Capture the cell that displays the provided text and extract its (x, y) central coordinate. 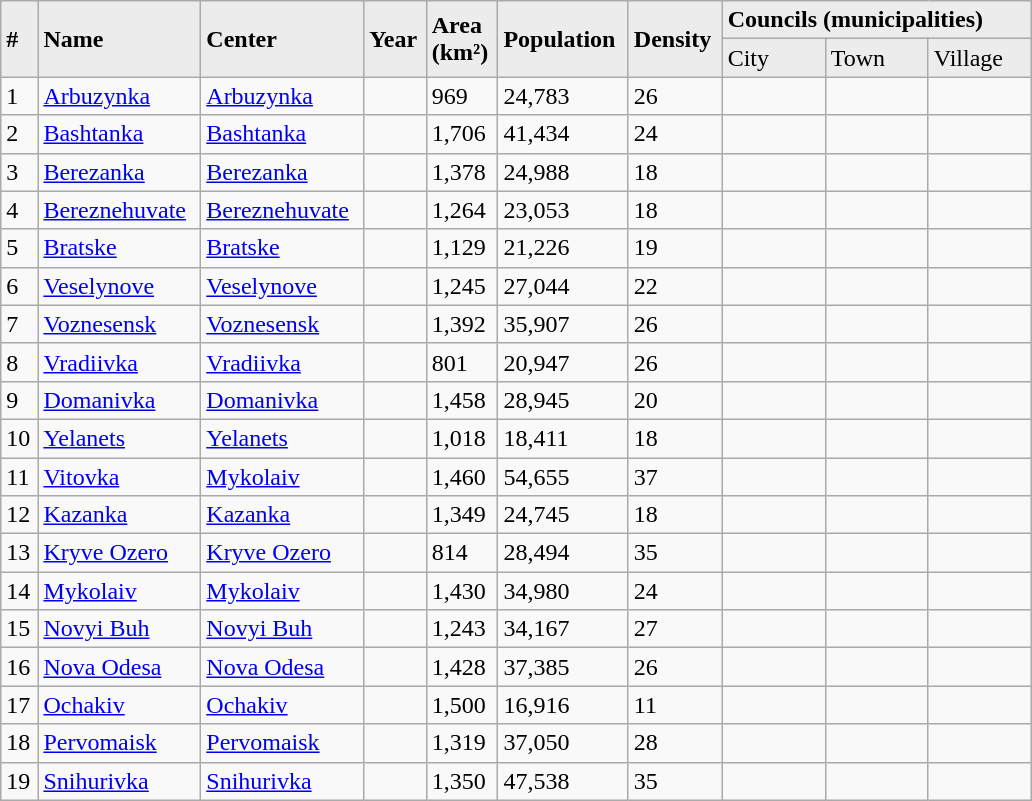
24,783 (563, 96)
1,350 (462, 781)
10 (20, 438)
15 (20, 629)
4 (20, 210)
20,947 (563, 362)
5 (20, 248)
1,129 (462, 248)
Village (980, 58)
17 (20, 705)
27,044 (563, 286)
14 (20, 591)
1,460 (462, 477)
# (20, 39)
35,907 (563, 324)
City (774, 58)
Center (282, 39)
23,053 (563, 210)
1,500 (462, 705)
3 (20, 172)
34,167 (563, 629)
37,385 (563, 667)
37,050 (563, 743)
6 (20, 286)
28,945 (563, 400)
969 (462, 96)
Year (396, 39)
1,319 (462, 743)
1,264 (462, 210)
Density (675, 39)
814 (462, 553)
1 (20, 96)
54,655 (563, 477)
1,428 (462, 667)
41,434 (563, 134)
Area(km²) (462, 39)
20 (675, 400)
Name (120, 39)
13 (20, 553)
1,430 (462, 591)
16 (20, 667)
47,538 (563, 781)
1,392 (462, 324)
24,745 (563, 515)
16,916 (563, 705)
Vitovka (120, 477)
1,349 (462, 515)
1,243 (462, 629)
28 (675, 743)
22 (675, 286)
1,245 (462, 286)
801 (462, 362)
24,988 (563, 172)
18,411 (563, 438)
Population (563, 39)
27 (675, 629)
28,494 (563, 553)
1,706 (462, 134)
2 (20, 134)
21,226 (563, 248)
1,458 (462, 400)
37 (675, 477)
34,980 (563, 591)
12 (20, 515)
Town (876, 58)
9 (20, 400)
7 (20, 324)
8 (20, 362)
1,018 (462, 438)
Councils (municipalities) (876, 20)
1,378 (462, 172)
